Locate the cell with the specified text and output its (X, Y) center coordinate. 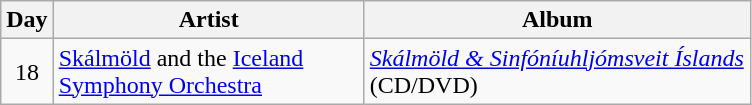
Skálmöld & Sinfóníuhljómsveit Íslands (CD/DVD) (557, 72)
Artist (208, 20)
Album (557, 20)
Day (27, 20)
Skálmöld and the Iceland Symphony Orchestra (208, 72)
18 (27, 72)
